Search for the cell housing the specified text and yield its (X, Y) center coordinate. 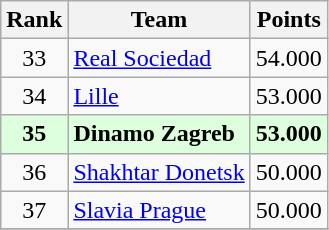
Team (159, 20)
54.000 (288, 58)
Dinamo Zagreb (159, 134)
Shakhtar Donetsk (159, 172)
36 (34, 172)
37 (34, 210)
34 (34, 96)
Points (288, 20)
33 (34, 58)
Rank (34, 20)
Lille (159, 96)
Real Sociedad (159, 58)
Slavia Prague (159, 210)
35 (34, 134)
